Detect which cell encompasses the target text, then output its [x, y] center coordinate. 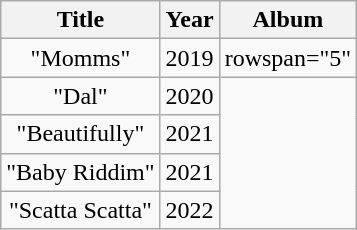
"Scatta Scatta" [80, 210]
"Momms" [80, 58]
"Dal" [80, 96]
2022 [190, 210]
"Baby Riddim" [80, 172]
rowspan="5" [288, 58]
Year [190, 20]
2019 [190, 58]
"Beautifully" [80, 134]
Title [80, 20]
Album [288, 20]
2020 [190, 96]
